Find where the given text appears and provide that cell's center as (X, Y) coordinate. 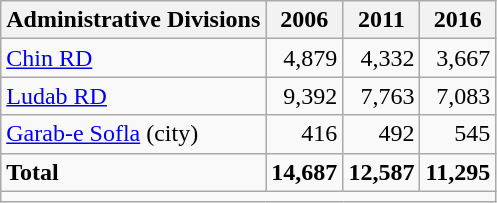
2016 (458, 20)
7,763 (382, 96)
Administrative Divisions (134, 20)
Garab-e Sofla (city) (134, 134)
Ludab RD (134, 96)
11,295 (458, 172)
4,332 (382, 58)
2011 (382, 20)
14,687 (304, 172)
545 (458, 134)
416 (304, 134)
Total (134, 172)
9,392 (304, 96)
3,667 (458, 58)
7,083 (458, 96)
4,879 (304, 58)
12,587 (382, 172)
Chin RD (134, 58)
2006 (304, 20)
492 (382, 134)
